Provide the (x, y) coordinate of the cell's center where the given text is located.  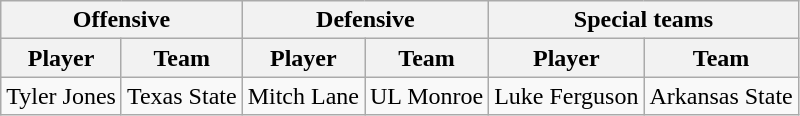
Mitch Lane (303, 96)
Luke Ferguson (566, 96)
Arkansas State (721, 96)
Defensive (366, 20)
UL Monroe (426, 96)
Texas State (182, 96)
Offensive (122, 20)
Special teams (644, 20)
Tyler Jones (62, 96)
